Find where the given text appears and provide that cell's center as [x, y] coordinate. 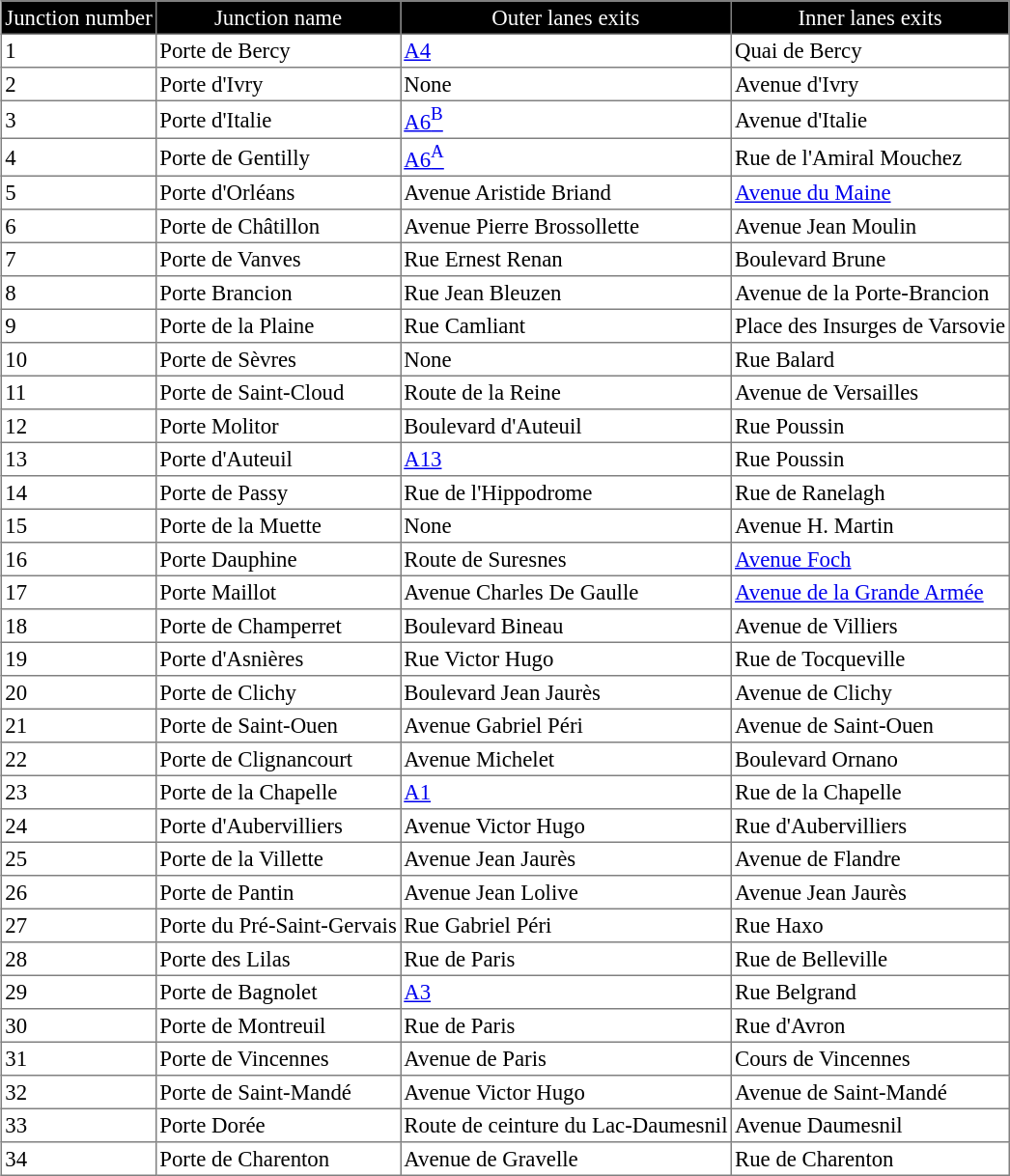
Porte d'Auteuil [278, 459]
Avenue d'Italie [870, 120]
Place des Insurges de Varsovie [870, 325]
Porte de Passy [278, 492]
Rue Camliant [566, 325]
Porte de la Muette [278, 525]
Porte de Champerret [278, 626]
Porte de Clichy [278, 692]
Avenue de la Porte-Brancion [870, 293]
Rue de la Chapelle [870, 792]
Avenue Jean Lolive [566, 892]
Porte de Sèvres [278, 359]
Porte de Pantin [278, 892]
11 [79, 392]
Avenue Jean Moulin [870, 226]
24 [79, 826]
Avenue d'Ivry [870, 84]
Avenue Michelet [566, 759]
A4 [566, 50]
Porte d'Ivry [278, 84]
Rue de Ranelagh [870, 492]
1 [79, 50]
8 [79, 293]
Porte d'Orléans [278, 192]
10 [79, 359]
Porte d'Aubervilliers [278, 826]
Porte de Bercy [278, 50]
Porte Dauphine [278, 559]
Avenue Aristide Briand [566, 192]
Avenue de Clichy [870, 692]
Route de la Reine [566, 392]
25 [79, 858]
Quai de Bercy [870, 50]
Avenue du Maine [870, 192]
28 [79, 959]
Junction name [278, 17]
Rue Belgrand [870, 992]
Avenue de la Grande Armée [870, 592]
Porte d'Italie [278, 120]
Avenue Daumesnil [870, 1125]
Porte de la Plaine [278, 325]
Porte de Châtillon [278, 226]
4 [79, 156]
Avenue de Saint-Mandé [870, 1092]
Porte de la Villette [278, 858]
Porte de Vanves [278, 259]
33 [79, 1125]
Porte de Charenton [278, 1159]
A3 [566, 992]
32 [79, 1092]
Porte du Pré-Saint-Gervais [278, 925]
34 [79, 1159]
6 [79, 226]
14 [79, 492]
Avenue de Flandre [870, 858]
Porte d'Asnières [278, 658]
A6A [566, 156]
Avenue de Villiers [870, 626]
A1 [566, 792]
Boulevard Ornano [870, 759]
Porte de la Chapelle [278, 792]
7 [79, 259]
Route de ceinture du Lac-Daumesnil [566, 1125]
Rue Victor Hugo [566, 658]
Rue Haxo [870, 925]
3 [79, 120]
Rue Gabriel Péri [566, 925]
Avenue Foch [870, 559]
Avenue de Gravelle [566, 1159]
18 [79, 626]
Avenue H. Martin [870, 525]
Porte de Saint-Ouen [278, 725]
31 [79, 1058]
Junction number [79, 17]
Porte Maillot [278, 592]
Boulevard Brune [870, 259]
19 [79, 658]
Rue de Charenton [870, 1159]
Rue d'Avron [870, 1025]
13 [79, 459]
Porte de Bagnolet [278, 992]
23 [79, 792]
Avenue de Paris [566, 1058]
Rue de Tocqueville [870, 658]
Rue d'Aubervilliers [870, 826]
Porte de Gentilly [278, 156]
30 [79, 1025]
Route de Suresnes [566, 559]
Boulevard Bineau [566, 626]
9 [79, 325]
A13 [566, 459]
Rue de l'Amiral Mouchez [870, 156]
26 [79, 892]
Porte de Saint-Mandé [278, 1092]
Boulevard d'Auteuil [566, 426]
Porte de Clignancourt [278, 759]
Avenue Gabriel Péri [566, 725]
Avenue Charles De Gaulle [566, 592]
Porte de Montreuil [278, 1025]
5 [79, 192]
Cours de Vincennes [870, 1058]
27 [79, 925]
20 [79, 692]
Rue Balard [870, 359]
Inner lanes exits [870, 17]
Outer lanes exits [566, 17]
Avenue de Versailles [870, 392]
A6B [566, 120]
Porte Molitor [278, 426]
Porte de Vincennes [278, 1058]
Porte de Saint-Cloud [278, 392]
29 [79, 992]
2 [79, 84]
22 [79, 759]
Porte des Lilas [278, 959]
Porte Dorée [278, 1125]
15 [79, 525]
Avenue de Saint-Ouen [870, 725]
Rue de Belleville [870, 959]
16 [79, 559]
Rue Jean Bleuzen [566, 293]
17 [79, 592]
Rue de l'Hippodrome [566, 492]
Rue Ernest Renan [566, 259]
Porte Brancion [278, 293]
12 [79, 426]
Boulevard Jean Jaurès [566, 692]
21 [79, 725]
Avenue Pierre Brossollette [566, 226]
